Search for the cell housing the specified text and yield its [x, y] center coordinate. 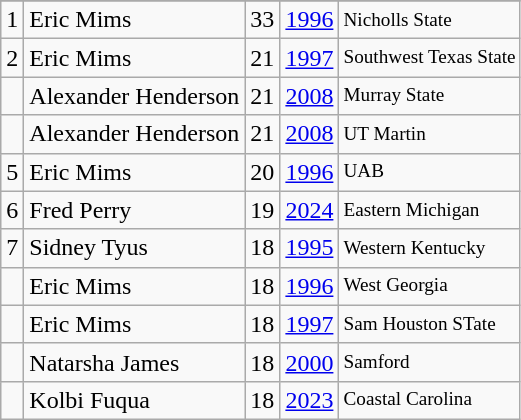
Kolbi Fuqua [134, 400]
2024 [310, 210]
1 [12, 20]
Samford [430, 362]
1995 [310, 248]
19 [262, 210]
20 [262, 172]
Western Kentucky [430, 248]
Murray State [430, 96]
5 [12, 172]
Nicholls State [430, 20]
West Georgia [430, 286]
2023 [310, 400]
2 [12, 58]
Eastern Michigan [430, 210]
Southwest Texas State [430, 58]
Sidney Tyus [134, 248]
7 [12, 248]
33 [262, 20]
Coastal Carolina [430, 400]
2000 [310, 362]
Fred Perry [134, 210]
6 [12, 210]
Sam Houston STate [430, 324]
UT Martin [430, 134]
UAB [430, 172]
Natarsha James [134, 362]
